Provide the (x, y) coordinate of the cell's center where the given text is located.  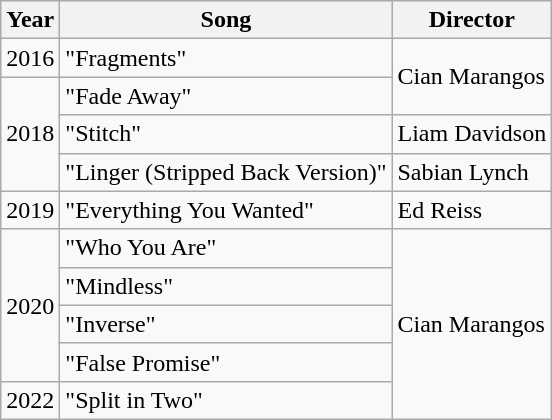
"Fragments" (226, 58)
"Stitch" (226, 134)
2019 (30, 210)
Year (30, 20)
2016 (30, 58)
"Split in Two" (226, 400)
Liam Davidson (472, 134)
"Everything You Wanted" (226, 210)
"Linger (Stripped Back Version)" (226, 172)
"Inverse" (226, 324)
2018 (30, 134)
"Fade Away" (226, 96)
2022 (30, 400)
"Mindless" (226, 286)
Director (472, 20)
2020 (30, 305)
"Who You Are" (226, 248)
"False Promise" (226, 362)
Sabian Lynch (472, 172)
Ed Reiss (472, 210)
Song (226, 20)
